Extract the [X, Y] coordinate from the center of the cell holding the provided text.  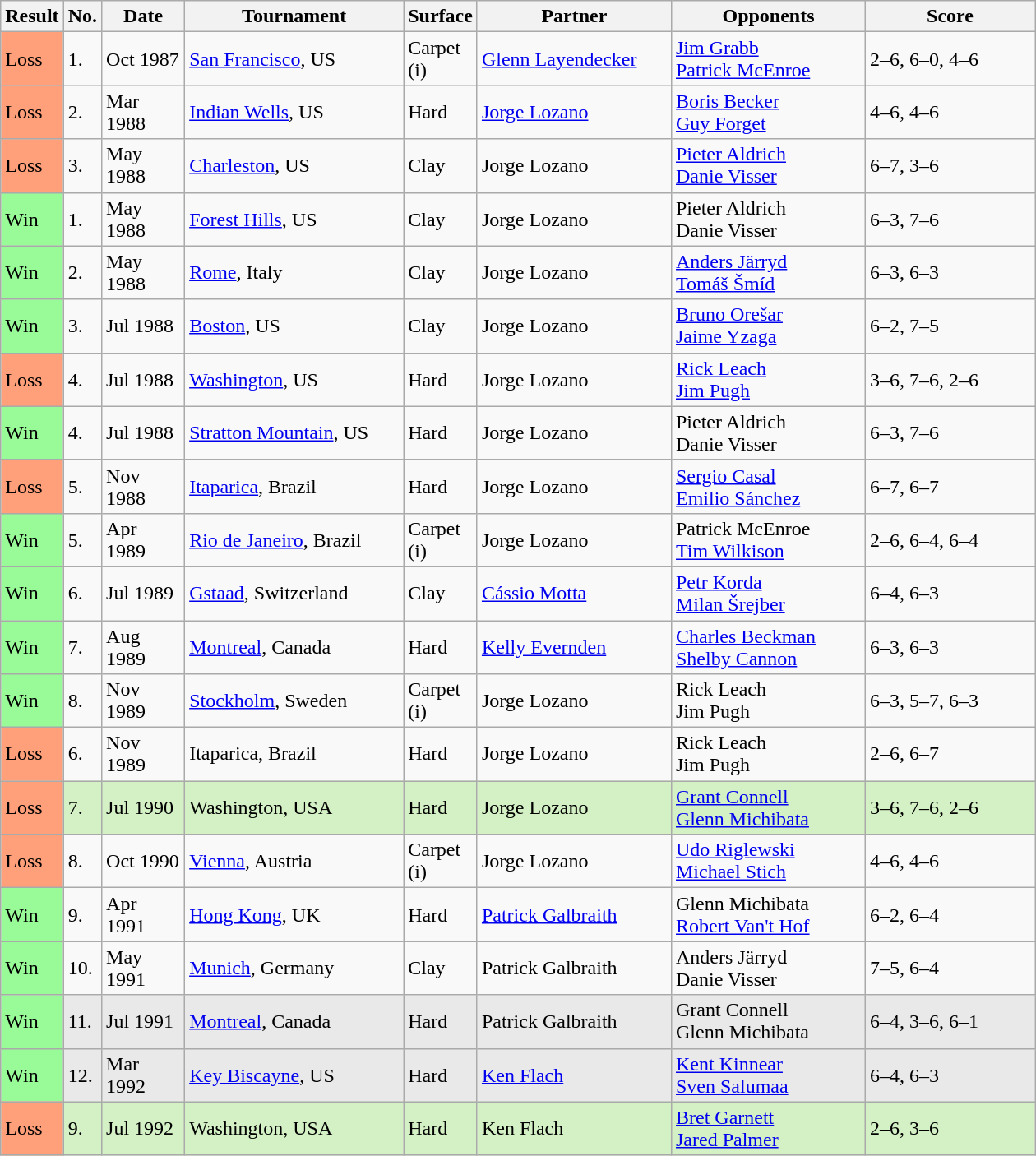
Munich, Germany [294, 969]
Stockholm, Sweden [294, 701]
Charles Beckman Shelby Cannon [768, 646]
7–5, 6–4 [950, 969]
Hong Kong, UK [294, 914]
Result [32, 16]
No. [82, 16]
2–6, 6–7 [950, 755]
Washington, US [294, 380]
11. [82, 1021]
Apr 1991 [143, 914]
Nov 1988 [143, 487]
Charleston, US [294, 166]
6–7, 6–7 [950, 487]
Forest Hills, US [294, 219]
Jim Grabb Patrick McEnroe [768, 59]
Glenn Michibata Robert Van't Hof [768, 914]
Petr Korda Milan Šrejber [768, 594]
Glenn Layendecker [574, 59]
Aug 1989 [143, 646]
6–2, 7–5 [950, 326]
6–2, 6–4 [950, 914]
Patrick McEnroe Tim Wilkison [768, 539]
2–6, 3–6 [950, 1128]
Rome, Italy [294, 273]
Udo Riglewski Michael Stich [768, 862]
Boston, US [294, 326]
Apr 1989 [143, 539]
Indian Wells, US [294, 112]
Stratton Mountain, US [294, 432]
2–6, 6–4, 6–4 [950, 539]
Score [950, 16]
Anders Järryd Tomáš Šmíd [768, 273]
Bruno Orešar Jaime Yzaga [768, 326]
Anders Järryd Danie Visser [768, 969]
Opponents [768, 16]
Cássio Motta [574, 594]
San Francisco, US [294, 59]
Date [143, 16]
Jul 1991 [143, 1021]
Jul 1990 [143, 807]
Rio de Janeiro, Brazil [294, 539]
Sergio Casal Emilio Sánchez [768, 487]
Gstaad, Switzerland [294, 594]
Tournament [294, 16]
Oct 1987 [143, 59]
Mar 1992 [143, 1075]
Kent Kinnear Sven Salumaa [768, 1075]
12. [82, 1075]
Surface [441, 16]
6–4, 3–6, 6–1 [950, 1021]
10. [82, 969]
Boris Becker Guy Forget [768, 112]
Key Biscayne, US [294, 1075]
Vienna, Austria [294, 862]
May 1991 [143, 969]
6–3, 5–7, 6–3 [950, 701]
Jul 1989 [143, 594]
Oct 1990 [143, 862]
6–7, 3–6 [950, 166]
2–6, 6–0, 4–6 [950, 59]
Jul 1992 [143, 1128]
Partner [574, 16]
Kelly Evernden [574, 646]
Mar 1988 [143, 112]
Bret Garnett Jared Palmer [768, 1128]
